Pinpoint the cell where the given text exists, returning its [X, Y] midpoint coordinate. 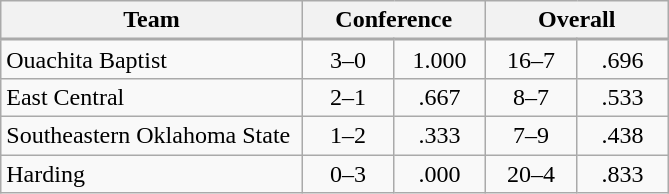
7–9 [531, 135]
Conference [394, 20]
0–3 [348, 173]
16–7 [531, 59]
.333 [440, 135]
.438 [623, 135]
.696 [623, 59]
20–4 [531, 173]
1–2 [348, 135]
Ouachita Baptist [152, 59]
.533 [623, 97]
Harding [152, 173]
Team [152, 20]
2–1 [348, 97]
1.000 [440, 59]
East Central [152, 97]
.833 [623, 173]
Overall [576, 20]
.000 [440, 173]
3–0 [348, 59]
Southeastern Oklahoma State [152, 135]
8–7 [531, 97]
.667 [440, 97]
